For the text-containing cell, return its midpoint in (x, y) coordinate format. 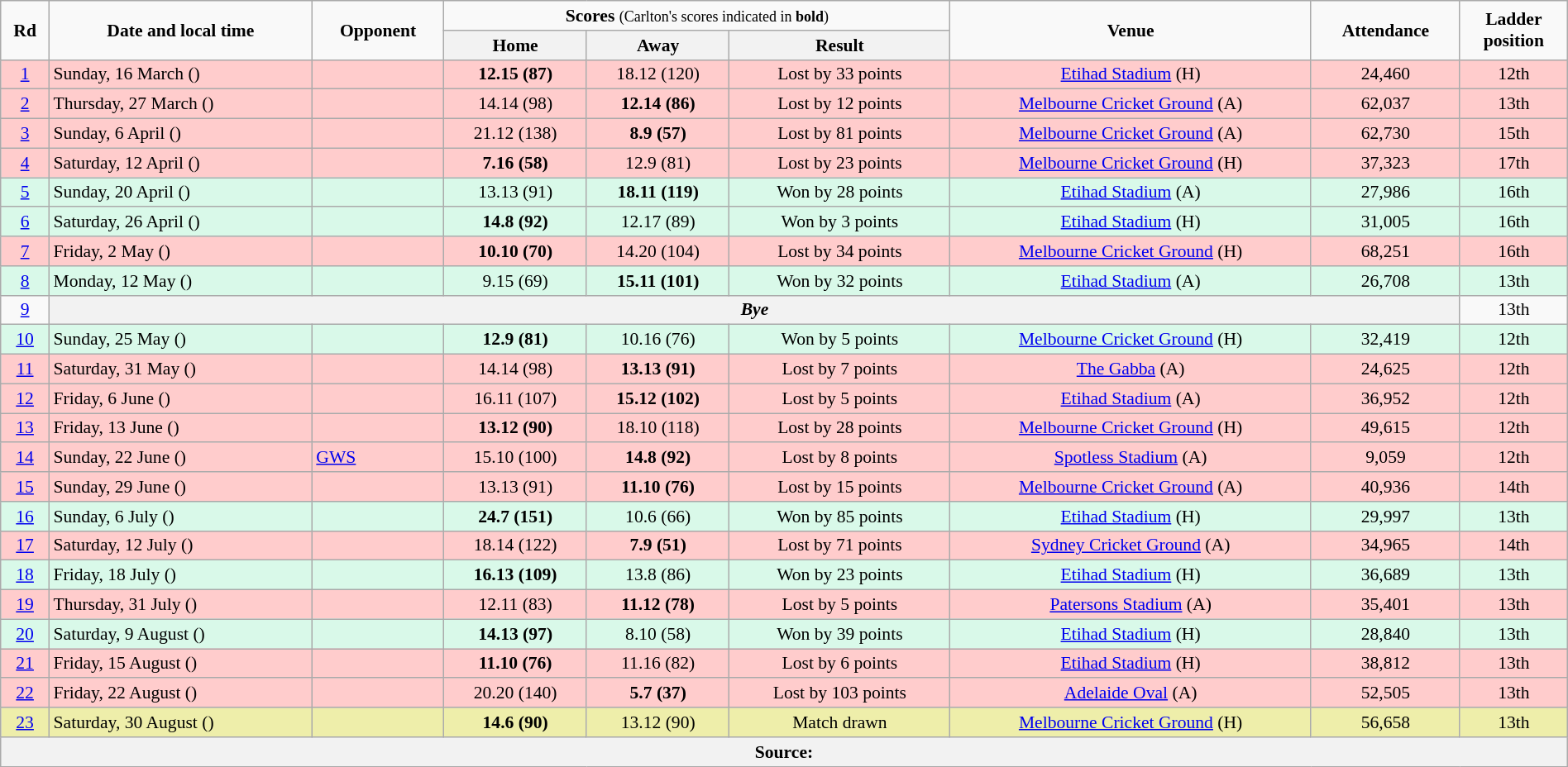
Sunday, 22 June () (180, 458)
32,419 (1385, 340)
10 (25, 340)
Saturday, 26 April () (180, 222)
Lost by 23 points (840, 163)
16 (25, 517)
Lost by 7 points (840, 369)
19 (25, 605)
Rd (25, 30)
18.10 (118) (658, 428)
12.15 (87) (516, 74)
Saturday, 12 July () (180, 545)
24.7 (151) (516, 517)
36,689 (1385, 575)
8.10 (58) (658, 634)
5.7 (37) (658, 693)
31,005 (1385, 222)
14.13 (97) (516, 634)
62,730 (1385, 134)
18.11 (119) (658, 193)
Friday, 13 June () (180, 428)
21 (25, 664)
Lost by 15 points (840, 487)
Home (516, 45)
Patersons Stadium (A) (1131, 605)
Friday, 2 May () (180, 251)
26,708 (1385, 281)
Sunday, 20 April () (180, 193)
15.11 (101) (658, 281)
12.14 (86) (658, 104)
Lost by 8 points (840, 458)
Friday, 6 June () (180, 398)
15 (25, 487)
Won by 28 points (840, 193)
12.11 (83) (516, 605)
Thursday, 27 March () (180, 104)
8 (25, 281)
10.6 (66) (658, 517)
16.13 (109) (516, 575)
Saturday, 31 May () (180, 369)
Attendance (1385, 30)
17 (25, 545)
12.17 (89) (658, 222)
Sydney Cricket Ground (A) (1131, 545)
Scores (Carlton's scores indicated in bold) (697, 16)
Opponent (378, 30)
38,812 (1385, 664)
29,997 (1385, 517)
GWS (378, 458)
Sunday, 6 April () (180, 134)
Bye (754, 310)
9,059 (1385, 458)
56,658 (1385, 722)
62,037 (1385, 104)
6 (25, 222)
Won by 3 points (840, 222)
Won by 5 points (840, 340)
68,251 (1385, 251)
Saturday, 30 August () (180, 722)
37,323 (1385, 163)
2 (25, 104)
14.20 (104) (658, 251)
12 (25, 398)
15th (1513, 134)
21.12 (138) (516, 134)
Won by 32 points (840, 281)
7.16 (58) (516, 163)
34,965 (1385, 545)
Won by 23 points (840, 575)
11.16 (82) (658, 664)
10.10 (70) (516, 251)
24,625 (1385, 369)
Won by 39 points (840, 634)
Lost by 33 points (840, 74)
7 (25, 251)
18.14 (122) (516, 545)
Lost by 6 points (840, 664)
1 (25, 74)
9.15 (69) (516, 281)
8.9 (57) (658, 134)
4 (25, 163)
9 (25, 310)
18 (25, 575)
Spotless Stadium (A) (1131, 458)
13.8 (86) (658, 575)
Lost by 103 points (840, 693)
24,460 (1385, 74)
Source: (784, 752)
Lost by 34 points (840, 251)
23 (25, 722)
11 (25, 369)
5 (25, 193)
Thursday, 31 July () (180, 605)
27,986 (1385, 193)
14 (25, 458)
28,840 (1385, 634)
Match drawn (840, 722)
20 (25, 634)
Saturday, 12 April () (180, 163)
11.12 (78) (658, 605)
Friday, 15 August () (180, 664)
Adelaide Oval (A) (1131, 693)
36,952 (1385, 398)
52,505 (1385, 693)
Friday, 18 July () (180, 575)
Friday, 22 August () (180, 693)
Lost by 81 points (840, 134)
3 (25, 134)
Venue (1131, 30)
Sunday, 25 May () (180, 340)
18.12 (120) (658, 74)
Date and local time (180, 30)
Monday, 12 May () (180, 281)
15.10 (100) (516, 458)
15.12 (102) (658, 398)
20.20 (140) (516, 693)
13 (25, 428)
Sunday, 29 June () (180, 487)
35,401 (1385, 605)
Lost by 12 points (840, 104)
Away (658, 45)
Sunday, 16 March () (180, 74)
Saturday, 9 August () (180, 634)
40,936 (1385, 487)
7.9 (51) (658, 545)
49,615 (1385, 428)
17th (1513, 163)
Lost by 71 points (840, 545)
10.16 (76) (658, 340)
Lost by 28 points (840, 428)
Sunday, 6 July () (180, 517)
Won by 85 points (840, 517)
22 (25, 693)
Ladderposition (1513, 30)
14.6 (90) (516, 722)
The Gabba (A) (1131, 369)
Result (840, 45)
16.11 (107) (516, 398)
